Provide the (x, y) coordinate of the cell's center where the given text is located.  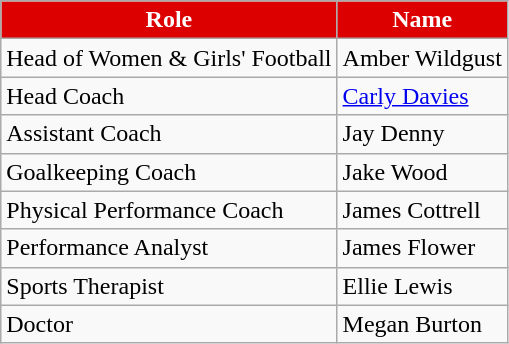
Name (422, 20)
Jay Denny (422, 134)
Assistant Coach (169, 134)
James Cottrell (422, 210)
Goalkeeping Coach (169, 172)
Doctor (169, 324)
Megan Burton (422, 324)
Ellie Lewis (422, 286)
Jake Wood (422, 172)
Carly Davies (422, 96)
Role (169, 20)
Physical Performance Coach (169, 210)
Sports Therapist (169, 286)
Head of Women & Girls' Football (169, 58)
Amber Wildgust (422, 58)
Head Coach (169, 96)
Performance Analyst (169, 248)
James Flower (422, 248)
